Determine the [x, y] coordinate at the center of the cell enclosing the given text.  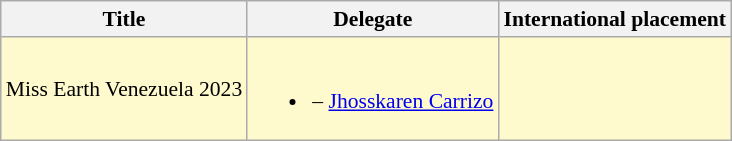
– Jhosskaren Carrizo [372, 89]
Title [124, 19]
International placement [614, 19]
Miss Earth Venezuela 2023 [124, 89]
Delegate [372, 19]
